Extract the [X, Y] coordinate from the center of the cell holding the provided text.  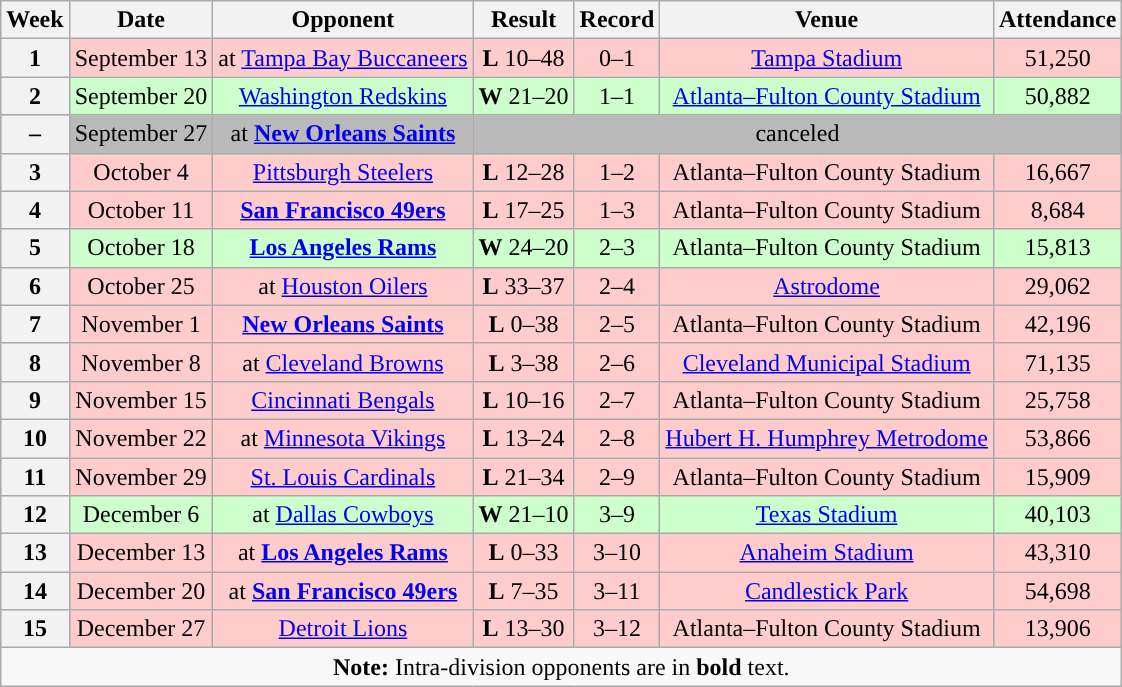
11 [35, 477]
October 11 [141, 210]
L 13–30 [524, 629]
1–1 [617, 96]
W 21–20 [524, 96]
December 13 [141, 553]
Astrodome [827, 286]
2–6 [617, 362]
0–1 [617, 58]
canceled [798, 134]
L 3–38 [524, 362]
November 22 [141, 438]
October 18 [141, 248]
6 [35, 286]
at Minnesota Vikings [343, 438]
1–2 [617, 172]
L 0–33 [524, 553]
Pittsburgh Steelers [343, 172]
13 [35, 553]
54,698 [1057, 591]
2 [35, 96]
L 10–48 [524, 58]
Venue [827, 20]
Result [524, 20]
L 10–16 [524, 400]
Note: Intra-division opponents are in bold text. [562, 667]
2–5 [617, 324]
2–9 [617, 477]
50,882 [1057, 96]
43,310 [1057, 553]
16,667 [1057, 172]
– [35, 134]
51,250 [1057, 58]
November 8 [141, 362]
L 21–34 [524, 477]
42,196 [1057, 324]
2–7 [617, 400]
3–9 [617, 515]
5 [35, 248]
Los Angeles Rams [343, 248]
25,758 [1057, 400]
W 24–20 [524, 248]
15 [35, 629]
December 20 [141, 591]
Tampa Stadium [827, 58]
Attendance [1057, 20]
L 0–38 [524, 324]
Detroit Lions [343, 629]
13,906 [1057, 629]
at Tampa Bay Buccaneers [343, 58]
Texas Stadium [827, 515]
9 [35, 400]
December 6 [141, 515]
2–3 [617, 248]
29,062 [1057, 286]
at Cleveland Browns [343, 362]
10 [35, 438]
14 [35, 591]
Week [35, 20]
15,909 [1057, 477]
at Los Angeles Rams [343, 553]
September 20 [141, 96]
San Francisco 49ers [343, 210]
1–3 [617, 210]
November 29 [141, 477]
at New Orleans Saints [343, 134]
at San Francisco 49ers [343, 591]
Washington Redskins [343, 96]
Cincinnati Bengals [343, 400]
November 1 [141, 324]
L 13–24 [524, 438]
Date [141, 20]
2–4 [617, 286]
8,684 [1057, 210]
Record [617, 20]
Candlestick Park [827, 591]
New Orleans Saints [343, 324]
L 7–35 [524, 591]
71,135 [1057, 362]
53,866 [1057, 438]
October 25 [141, 286]
7 [35, 324]
L 33–37 [524, 286]
September 13 [141, 58]
3–10 [617, 553]
October 4 [141, 172]
3 [35, 172]
3–11 [617, 591]
1 [35, 58]
40,103 [1057, 515]
September 27 [141, 134]
4 [35, 210]
Anaheim Stadium [827, 553]
L 17–25 [524, 210]
at Dallas Cowboys [343, 515]
L 12–28 [524, 172]
December 27 [141, 629]
Opponent [343, 20]
3–12 [617, 629]
12 [35, 515]
Hubert H. Humphrey Metrodome [827, 438]
Cleveland Municipal Stadium [827, 362]
St. Louis Cardinals [343, 477]
at Houston Oilers [343, 286]
W 21–10 [524, 515]
8 [35, 362]
15,813 [1057, 248]
November 15 [141, 400]
2–8 [617, 438]
